Pinpoint the cell where the given text exists, returning its (x, y) midpoint coordinate. 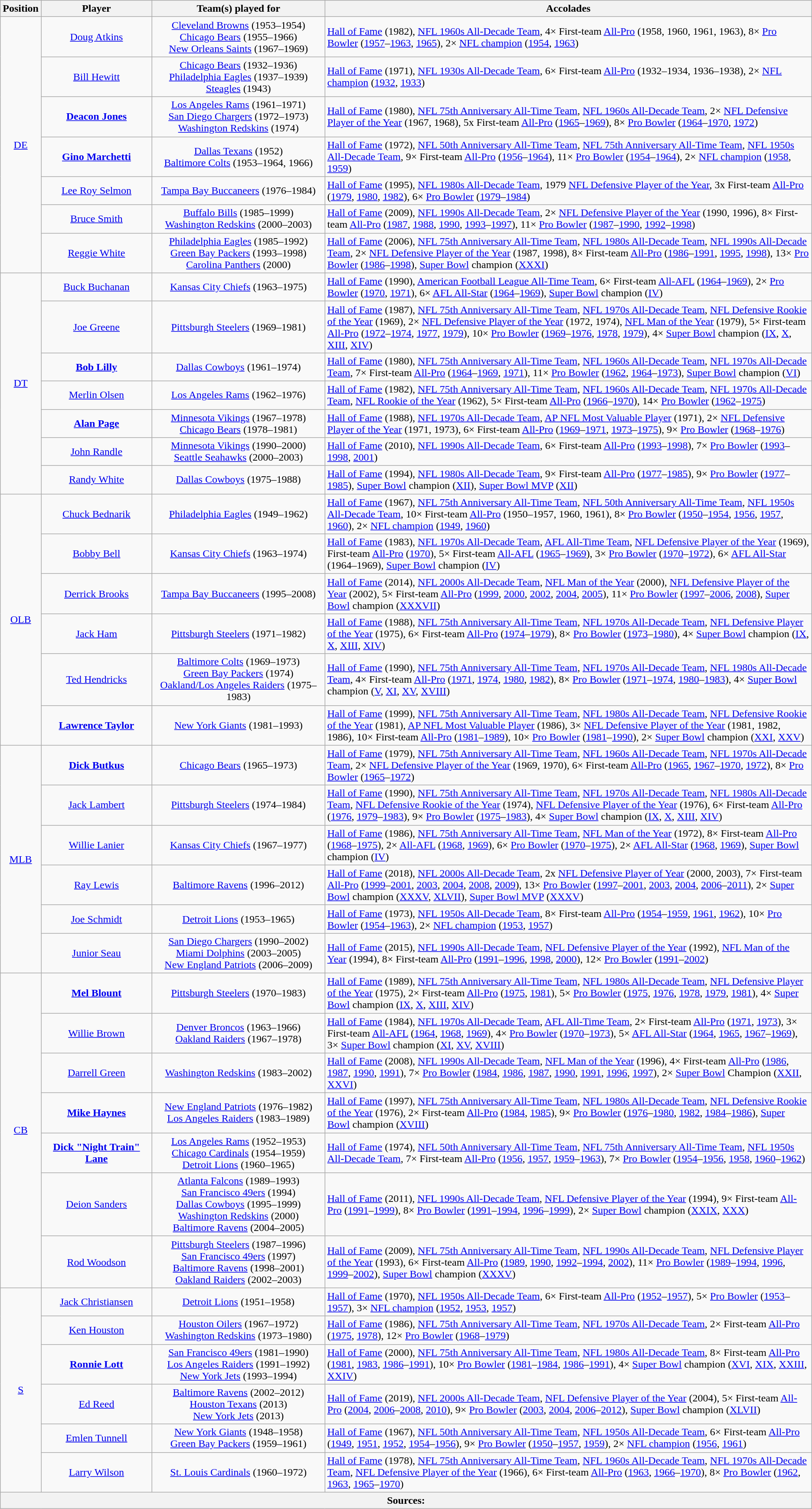
Jack Ham (96, 634)
Merlin Olsen (96, 395)
Philadelphia Eagles (1985–1992)Green Bay Packers (1993–1998)Carolina Panthers (2000) (239, 253)
Minnesota Vikings (1967–1978)Chicago Bears (1978–1981) (239, 423)
Chicago Bears (1965–1973) (239, 765)
Ted Hendricks (96, 679)
Alan Page (96, 423)
Cleveland Browns (1953–1954)Chicago Bears (1955–1966)New Orleans Saints (1967–1969) (239, 37)
Larry Wilson (96, 1472)
Team(s) played for (239, 9)
New York Giants (1981–1993) (239, 725)
Gino Marchetti (96, 157)
Detroit Lions (1951–1958) (239, 1302)
Los Angeles Rams (1962–1976) (239, 395)
Washington Redskins (1983–2002) (239, 1073)
Joe Greene (96, 327)
Lawrence Taylor (96, 725)
Doug Atkins (96, 37)
Minnesota Vikings (1990–2000)Seattle Seahawks (2000–2003) (239, 452)
John Randle (96, 452)
Pittsburgh Steelers (1974–1984) (239, 805)
DE (21, 145)
Bobby Bell (96, 554)
Jack Lambert (96, 805)
St. Louis Cardinals (1960–1972) (239, 1472)
New England Patriots (1976–1982)Los Angeles Raiders (1983–1989) (239, 1113)
Jack Christiansen (96, 1302)
Emlen Tunnell (96, 1438)
Bruce Smith (96, 219)
Baltimore Ravens (2002–2012)Houston Texans (2013)New York Jets (2013) (239, 1404)
New York Giants (1948–1958)Green Bay Packers (1959–1961) (239, 1438)
Philadelphia Eagles (1949–1962) (239, 514)
Pittsburgh Steelers (1971–1982) (239, 634)
Rod Woodson (96, 1262)
Dallas Cowboys (1975–1988) (239, 480)
Reggie White (96, 253)
Houston Oilers (1967–1972)Washington Redskins (1973–1980) (239, 1330)
Los Angeles Rams (1961–1971)San Diego Chargers (1972–1973)Washington Redskins (1974) (239, 117)
OLB (21, 619)
Joe Schmidt (96, 919)
Derrick Brooks (96, 594)
Tampa Bay Buccaneers (1976–1984) (239, 191)
Denver Broncos (1963–1966)Oakland Raiders (1967–1978) (239, 1033)
Accolades (568, 9)
S (21, 1390)
Hall of Fame (2010), NFL 1990s All-Decade Team, 6× First-team All-Pro (1993–1998), 7× Pro Bowler (1993–1998, 2001) (568, 452)
Baltimore Colts (1969–1973)Green Bay Packers (1974)Oakland/Los Angeles Raiders (1975–1983) (239, 679)
MLB (21, 859)
Chicago Bears (1932–1936)Philadelphia Eagles (1937–1939)Steagles (1943) (239, 77)
Willie Lanier (96, 845)
Position (21, 9)
Hall of Fame (1986), NFL 75th Anniversary All-Time Team, NFL 1970s All-Decade Team, 2× First-team All-Pro (1975, 1978), 12× Pro Bowler (1968–1979) (568, 1330)
Buck Buchanan (96, 287)
Ronnie Lott (96, 1364)
Player (96, 9)
Pittsburgh Steelers (1987–1996)San Francisco 49ers (1997)Baltimore Ravens (1998–2001)Oakland Raiders (2002–2003) (239, 1262)
Willie Brown (96, 1033)
Bob Lilly (96, 367)
Pittsburgh Steelers (1969–1981) (239, 327)
Randy White (96, 480)
Bill Hewitt (96, 77)
Dallas Texans (1952)Baltimore Colts (1953–1964, 1966) (239, 157)
Hall of Fame (1970), NFL 1950s All-Decade Team, 6× First-team All-Pro (1952–1957), 5× Pro Bowler (1953–1957), 3× NFL champion (1952, 1953, 1957) (568, 1302)
Ken Houston (96, 1330)
DT (21, 383)
Dallas Cowboys (1961–1974) (239, 367)
Junior Seau (96, 953)
San Francisco 49ers (1981–1990)Los Angeles Raiders (1991–1992)New York Jets (1993–1994) (239, 1364)
Kansas City Chiefs (1967–1977) (239, 845)
Kansas City Chiefs (1963–1975) (239, 287)
Sources: (406, 1500)
Lee Roy Selmon (96, 191)
Mel Blount (96, 993)
Pittsburgh Steelers (1970–1983) (239, 993)
Deacon Jones (96, 117)
Ray Lewis (96, 885)
Dick Butkus (96, 765)
Buffalo Bills (1985–1999)Washington Redskins (2000–2003) (239, 219)
Los Angeles Rams (1952–1953)Chicago Cardinals (1954–1959)Detroit Lions (1960–1965) (239, 1153)
Detroit Lions (1953–1965) (239, 919)
Baltimore Ravens (1996–2012) (239, 885)
Atlanta Falcons (1989–1993)San Francisco 49ers (1994)Dallas Cowboys (1995–1999)Washington Redskins (2000)Baltimore Ravens (2004–2005) (239, 1205)
Hall of Fame (1971), NFL 1930s All-Decade Team, 6× First-team All-Pro (1932–1934, 1936–1938), 2× NFL champion (1932, 1933) (568, 77)
Deion Sanders (96, 1205)
Tampa Bay Buccaneers (1995–2008) (239, 594)
Mike Haynes (96, 1113)
CB (21, 1130)
Dick "Night Train" Lane (96, 1153)
San Diego Chargers (1990–2002)Miami Dolphins (2003–2005)New England Patriots (2006–2009) (239, 953)
Kansas City Chiefs (1963–1974) (239, 554)
Darrell Green (96, 1073)
Ed Reed (96, 1404)
Chuck Bednarik (96, 514)
